Find where the given text appears and provide that cell's center as (X, Y) coordinate. 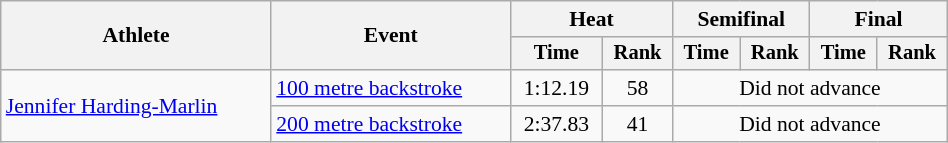
1:12.19 (556, 88)
Final (878, 19)
100 metre backstroke (390, 88)
Jennifer Harding-Marlin (136, 106)
200 metre backstroke (390, 124)
58 (637, 88)
Event (390, 36)
Semifinal (742, 19)
2:37.83 (556, 124)
Heat (591, 19)
Athlete (136, 36)
41 (637, 124)
